Identify which cell holds the provided text, then report its [x, y] central coordinate. 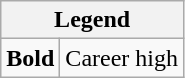
Legend [92, 20]
Career high [122, 58]
Bold [30, 58]
